Return [X, Y] of the center of cell containing provided text 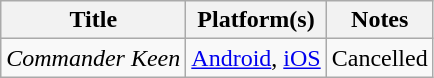
Android, iOS [256, 58]
Notes [380, 20]
Title [94, 20]
Commander Keen [94, 58]
Platform(s) [256, 20]
Cancelled [380, 58]
